Provide the (X, Y) coordinate of the cell's center where the given text is located.  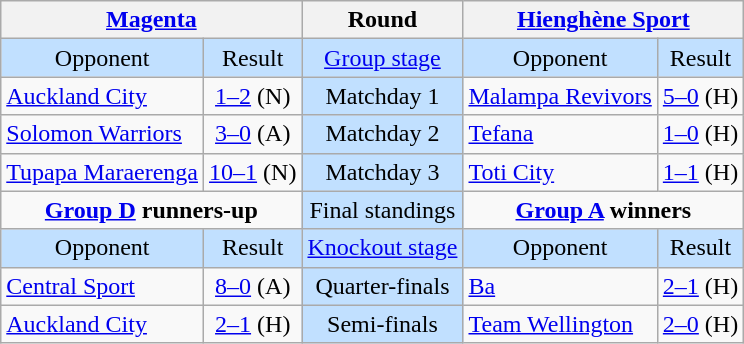
8–0 (A) (253, 286)
Matchday 2 (382, 134)
Hienghène Sport (604, 20)
2–0 (H) (700, 324)
1–0 (H) (700, 134)
Matchday 1 (382, 96)
Team Wellington (560, 324)
1–2 (N) (253, 96)
Group D runners-up (152, 210)
Tefana (560, 134)
10–1 (N) (253, 172)
Toti City (560, 172)
3–0 (A) (253, 134)
Central Sport (102, 286)
Malampa Revivors (560, 96)
Group A winners (604, 210)
Semi-finals (382, 324)
Tupapa Maraerenga (102, 172)
1–1 (H) (700, 172)
Final standings (382, 210)
Knockout stage (382, 248)
Solomon Warriors (102, 134)
Magenta (152, 20)
Matchday 3 (382, 172)
Round (382, 20)
5–0 (H) (700, 96)
Ba (560, 286)
Quarter-finals (382, 286)
Group stage (382, 58)
